Determine the (x, y) coordinate at the center of the cell enclosing the given text.  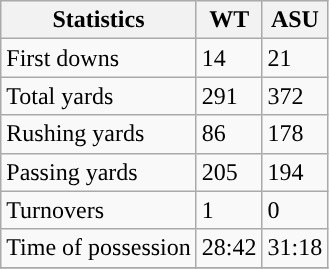
Passing yards (99, 172)
Time of possession (99, 248)
291 (229, 96)
31:18 (295, 248)
178 (295, 134)
205 (229, 172)
28:42 (229, 248)
ASU (295, 20)
Turnovers (99, 210)
0 (295, 210)
86 (229, 134)
21 (295, 58)
14 (229, 58)
372 (295, 96)
Statistics (99, 20)
WT (229, 20)
194 (295, 172)
1 (229, 210)
First downs (99, 58)
Total yards (99, 96)
Rushing yards (99, 134)
